From the cell containing the given text, extract its center point as (x, y) coordinate. 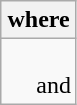
and (39, 72)
where (39, 20)
